Detect which cell encompasses the target text, then output its [x, y] center coordinate. 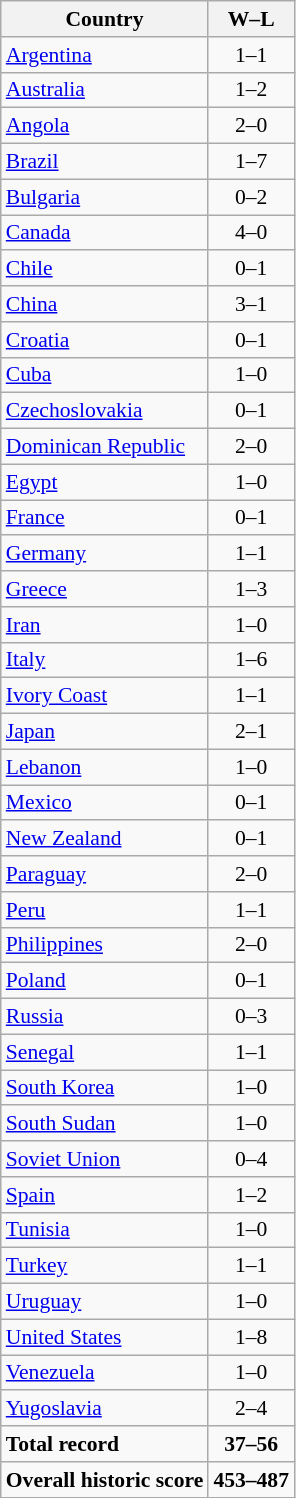
Yugoslavia [105, 1409]
3–1 [251, 304]
Poland [105, 981]
Egypt [105, 482]
Mexico [105, 803]
Spain [105, 1195]
Cuba [105, 375]
1–8 [251, 1337]
0–3 [251, 1017]
Brazil [105, 162]
W–L [251, 19]
Tunisia [105, 1230]
Dominican Republic [105, 447]
United States [105, 1337]
Czechoslovakia [105, 411]
4–0 [251, 233]
Italy [105, 660]
France [105, 518]
Bulgaria [105, 197]
Uruguay [105, 1302]
Russia [105, 1017]
Chile [105, 269]
2–1 [251, 732]
New Zealand [105, 839]
Peru [105, 910]
Lebanon [105, 767]
South Korea [105, 1088]
Total record [105, 1444]
Canada [105, 233]
1–6 [251, 660]
2–4 [251, 1409]
Japan [105, 732]
1–3 [251, 589]
Country [105, 19]
1–7 [251, 162]
0–4 [251, 1159]
Venezuela [105, 1373]
Soviet Union [105, 1159]
Ivory Coast [105, 696]
Germany [105, 554]
Senegal [105, 1052]
Paraguay [105, 874]
Croatia [105, 340]
South Sudan [105, 1124]
Australia [105, 90]
Argentina [105, 55]
Overall historic score [105, 1480]
Iran [105, 625]
0–2 [251, 197]
China [105, 304]
453–487 [251, 1480]
Greece [105, 589]
Angola [105, 126]
Turkey [105, 1266]
Philippines [105, 945]
37–56 [251, 1444]
